Locate the cell with the specified text and output its [x, y] center coordinate. 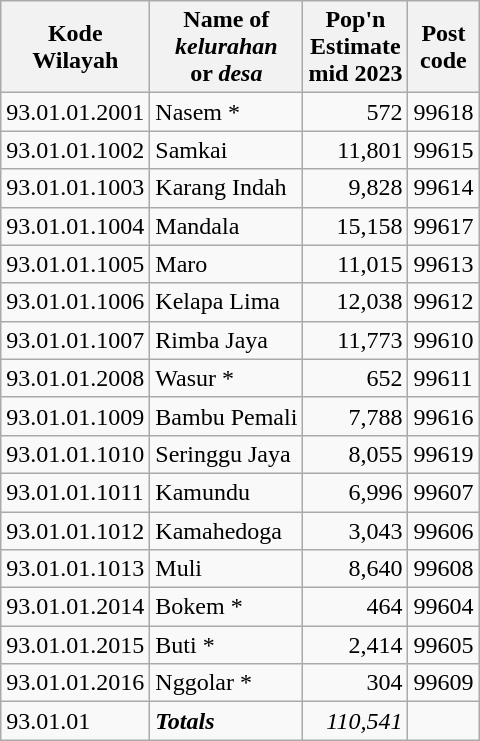
Karang Indah [226, 188]
99614 [444, 188]
99612 [444, 302]
93.01.01.2016 [76, 683]
99617 [444, 226]
6,996 [356, 492]
8,055 [356, 454]
93.01.01.2015 [76, 645]
110,541 [356, 721]
11,773 [356, 340]
KodeWilayah [76, 47]
Bambu Pemali [226, 416]
8,640 [356, 569]
Nggolar * [226, 683]
12,038 [356, 302]
99618 [444, 112]
Postcode [444, 47]
Totals [226, 721]
2,414 [356, 645]
Wasur * [226, 378]
Samkai [226, 150]
93.01.01.1010 [76, 454]
99613 [444, 264]
3,043 [356, 531]
93.01.01.2008 [76, 378]
Maro [226, 264]
Muli [226, 569]
Kamahedoga [226, 531]
99606 [444, 531]
Bokem * [226, 607]
464 [356, 607]
99607 [444, 492]
99604 [444, 607]
93.01.01.1003 [76, 188]
Buti * [226, 645]
93.01.01.1009 [76, 416]
93.01.01.1002 [76, 150]
9,828 [356, 188]
652 [356, 378]
93.01.01.1013 [76, 569]
99610 [444, 340]
11,801 [356, 150]
Nasem * [226, 112]
11,015 [356, 264]
99611 [444, 378]
7,788 [356, 416]
Name of kelurahan or desa [226, 47]
93.01.01.1007 [76, 340]
93.01.01.1006 [76, 302]
15,158 [356, 226]
93.01.01.1004 [76, 226]
99615 [444, 150]
Seringgu Jaya [226, 454]
Kamundu [226, 492]
93.01.01.1012 [76, 531]
99605 [444, 645]
93.01.01.1011 [76, 492]
Mandala [226, 226]
99616 [444, 416]
99619 [444, 454]
Rimba Jaya [226, 340]
99609 [444, 683]
93.01.01.1005 [76, 264]
Kelapa Lima [226, 302]
93.01.01.2001 [76, 112]
Pop'nEstimatemid 2023 [356, 47]
93.01.01 [76, 721]
93.01.01.2014 [76, 607]
304 [356, 683]
99608 [444, 569]
572 [356, 112]
